Provide the [X, Y] coordinate of the cell's center where the given text is located.  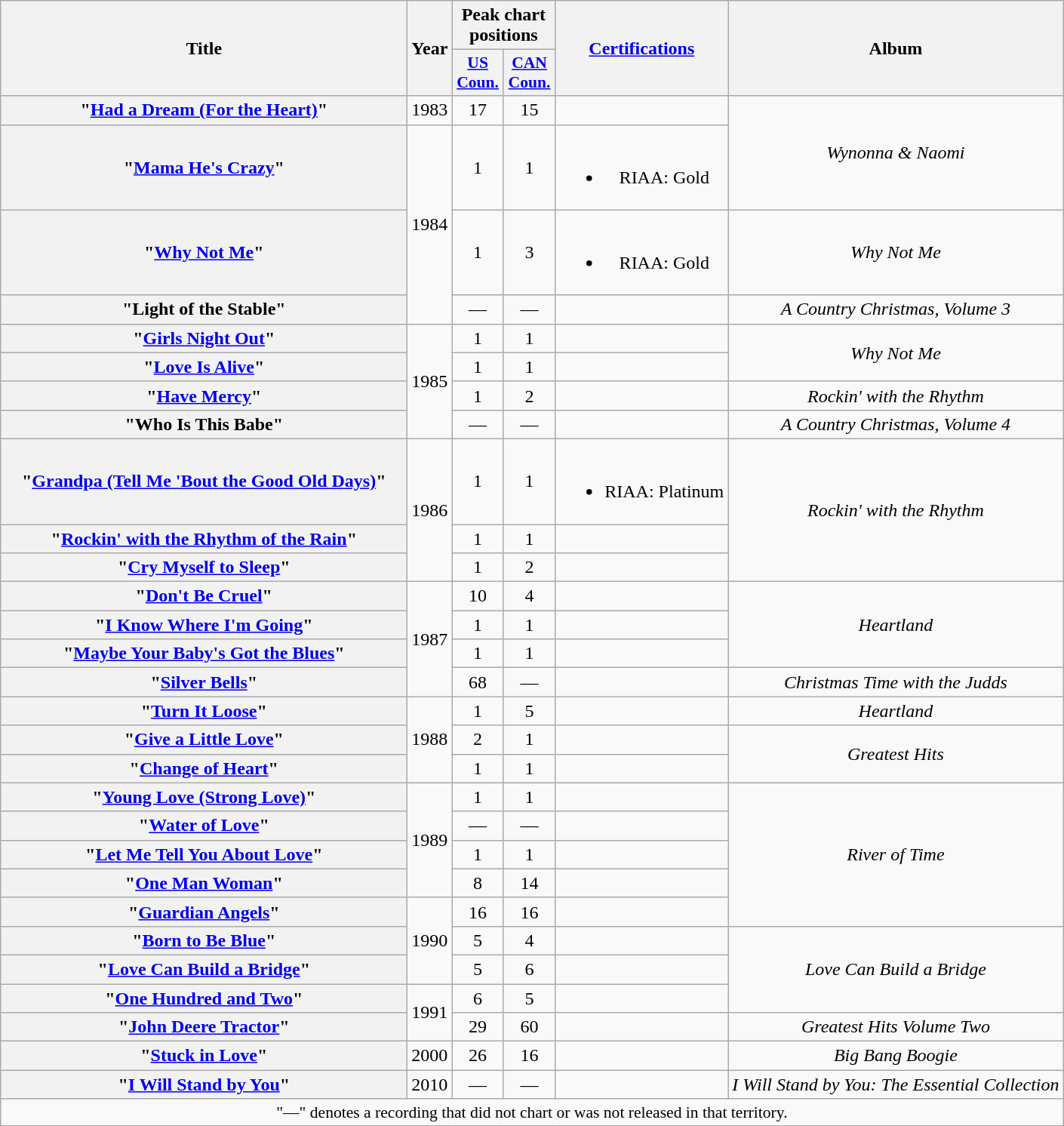
15 [529, 110]
"Give a Little Love" [204, 740]
"John Deere Tractor" [204, 1027]
1988 [430, 740]
Certifications [641, 48]
1983 [430, 110]
"Mama He's Crazy" [204, 168]
1991 [430, 1013]
"Water of Love" [204, 826]
1985 [430, 381]
Wynonna & Naomi [896, 152]
10 [478, 596]
"Girls Night Out" [204, 338]
"Silver Bells" [204, 682]
RIAA: Platinum [641, 481]
"Love Is Alive" [204, 367]
I Will Stand by You: The Essential Collection [896, 1084]
"Change of Heart" [204, 768]
2010 [430, 1084]
"Grandpa (Tell Me 'Bout the Good Old Days)" [204, 481]
1986 [430, 510]
"Guardian Angels" [204, 912]
"Rockin' with the Rhythm of the Rain" [204, 538]
A Country Christmas, Volume 3 [896, 309]
"Had a Dream (For the Heart)" [204, 110]
"Born to Be Blue" [204, 940]
"Have Mercy" [204, 395]
"Turn It Loose" [204, 711]
"One Man Woman" [204, 883]
"Young Love (Strong Love)" [204, 797]
"I Will Stand by You" [204, 1084]
"I Know Where I'm Going" [204, 625]
"Maybe Your Baby's Got the Blues" [204, 654]
2000 [430, 1056]
Greatest Hits Volume Two [896, 1027]
"—" denotes a recording that did not chart or was not released in that territory. [532, 1112]
68 [478, 682]
"Love Can Build a Bridge" [204, 969]
Year [430, 48]
Greatest Hits [896, 754]
Album [896, 48]
"Don't Be Cruel" [204, 596]
Big Bang Boogie [896, 1056]
River of Time [896, 854]
14 [529, 883]
8 [478, 883]
"Cry Myself to Sleep" [204, 568]
USCoun. [478, 72]
26 [478, 1056]
"One Hundred and Two" [204, 998]
"Who Is This Babe" [204, 424]
"Let Me Tell You About Love" [204, 854]
"Light of the Stable" [204, 309]
Christmas Time with the Judds [896, 682]
CANCoun. [529, 72]
60 [529, 1027]
17 [478, 110]
1984 [430, 224]
1989 [430, 840]
1987 [430, 639]
A Country Christmas, Volume 4 [896, 424]
1990 [430, 940]
3 [529, 252]
Peak chartpositions [504, 26]
"Why Not Me" [204, 252]
Title [204, 48]
29 [478, 1027]
"Stuck in Love" [204, 1056]
Love Can Build a Bridge [896, 969]
